From the cell containing the given text, extract its center point as [X, Y] coordinate. 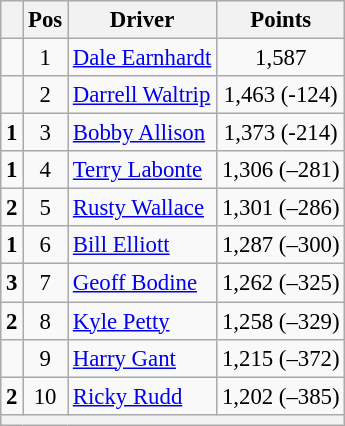
5 [46, 208]
9 [46, 358]
1,373 (-214) [281, 133]
Kyle Petty [142, 321]
4 [46, 170]
1,262 (–325) [281, 283]
1,215 (–372) [281, 358]
1,287 (–300) [281, 245]
Bobby Allison [142, 133]
1,301 (–286) [281, 208]
Dale Earnhardt [142, 58]
10 [46, 396]
6 [46, 245]
8 [46, 321]
Bill Elliott [142, 245]
1,306 (–281) [281, 170]
Darrell Waltrip [142, 95]
Harry Gant [142, 358]
Terry Labonte [142, 170]
Rusty Wallace [142, 208]
1,463 (-124) [281, 95]
Geoff Bodine [142, 283]
7 [46, 283]
Pos [46, 20]
Ricky Rudd [142, 396]
Points [281, 20]
1,258 (–329) [281, 321]
1,587 [281, 58]
1,202 (–385) [281, 396]
Driver [142, 20]
